Determine the [X, Y] coordinate at the center of the cell enclosing the given text.  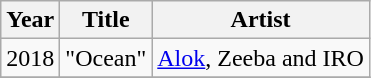
Alok, Zeeba and IRO [261, 58]
"Ocean" [106, 58]
Artist [261, 20]
2018 [30, 58]
Year [30, 20]
Title [106, 20]
